Capture the cell that displays the provided text and extract its (X, Y) central coordinate. 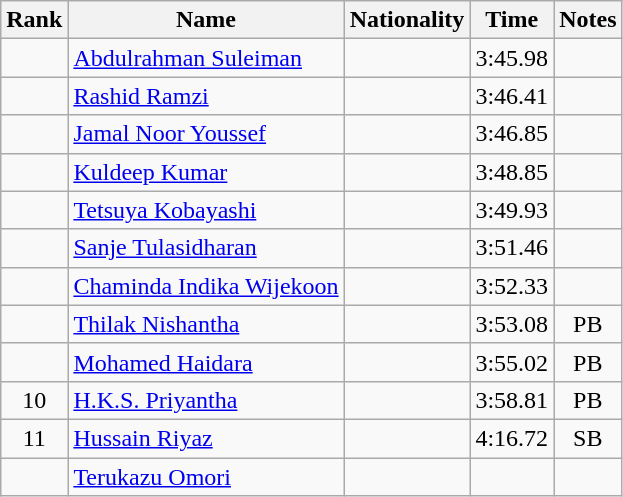
4:16.72 (512, 438)
3:46.41 (512, 96)
3:55.02 (512, 362)
SB (588, 438)
3:51.46 (512, 248)
3:46.85 (512, 134)
H.K.S. Priyantha (206, 400)
Tetsuya Kobayashi (206, 210)
Kuldeep Kumar (206, 172)
11 (34, 438)
Jamal Noor Youssef (206, 134)
Rashid Ramzi (206, 96)
3:49.93 (512, 210)
Thilak Nishantha (206, 324)
Rank (34, 20)
Hussain Riyaz (206, 438)
Terukazu Omori (206, 477)
Notes (588, 20)
3:52.33 (512, 286)
Time (512, 20)
Abdulrahman Suleiman (206, 58)
Nationality (407, 20)
3:48.85 (512, 172)
3:58.81 (512, 400)
Mohamed Haidara (206, 362)
10 (34, 400)
3:53.08 (512, 324)
3:45.98 (512, 58)
Name (206, 20)
Chaminda Indika Wijekoon (206, 286)
Sanje Tulasidharan (206, 248)
